Return (X, Y) of the center of cell containing provided text 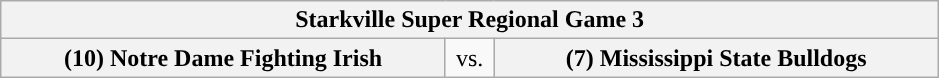
(10) Notre Dame Fighting Irish (224, 58)
vs. (470, 58)
(7) Mississippi State Bulldogs (716, 58)
Starkville Super Regional Game 3 (470, 20)
